Scan for the cell matching the given text and deliver its (X, Y) coordinate at center. 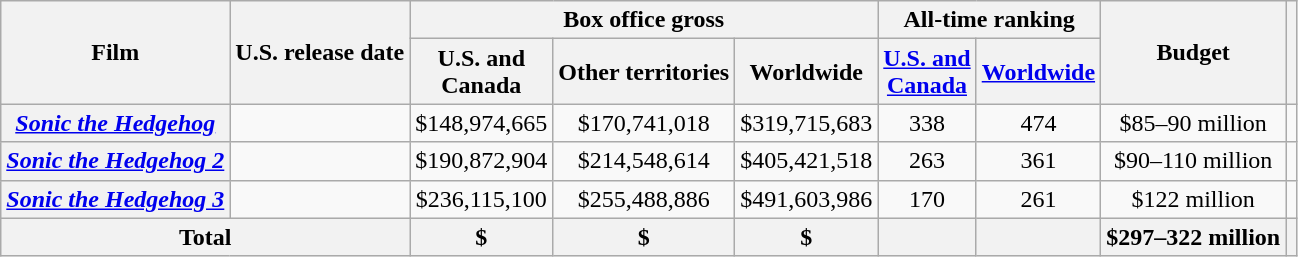
$491,603,986 (806, 199)
$255,488,886 (644, 199)
$170,741,018 (644, 123)
Box office gross (644, 20)
170 (927, 199)
$405,421,518 (806, 161)
$214,548,614 (644, 161)
U.S. andCanada (482, 72)
$297–322 million (1194, 237)
261 (1038, 199)
All-time ranking (990, 20)
Sonic the Hedgehog (116, 123)
474 (1038, 123)
263 (927, 161)
338 (927, 123)
$148,974,665 (482, 123)
U.S. release date (320, 52)
Sonic the Hedgehog 2 (116, 161)
Other territories (644, 72)
Budget (1194, 52)
361 (1038, 161)
Sonic the Hedgehog 3 (116, 199)
Total (206, 237)
$319,715,683 (806, 123)
$236,115,100 (482, 199)
Film (116, 52)
$85–90 million (1194, 123)
U.S. and Canada (927, 72)
$190,872,904 (482, 161)
$122 million (1194, 199)
$90–110 million (1194, 161)
